Scan for the cell matching the given text and deliver its (X, Y) coordinate at center. 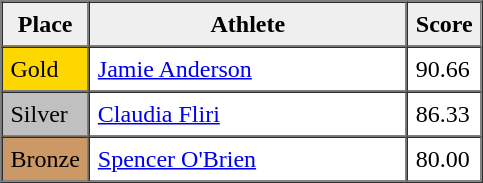
Score (444, 24)
90.66 (444, 68)
Jamie Anderson (248, 68)
Gold (46, 68)
80.00 (444, 158)
Athlete (248, 24)
Silver (46, 114)
Bronze (46, 158)
Spencer O'Brien (248, 158)
86.33 (444, 114)
Place (46, 24)
Claudia Fliri (248, 114)
